Output the [x, y] coordinate of the center of the cell containing the given text.  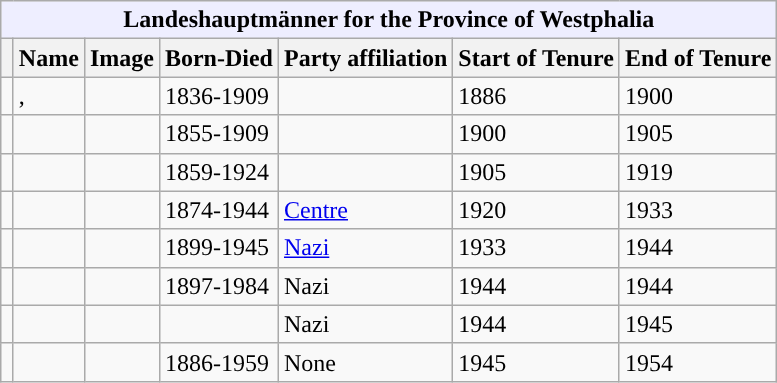
1874-1944 [218, 210]
1859-1924 [218, 172]
1954 [698, 362]
, [48, 96]
Start of Tenure [536, 58]
Name [48, 58]
1855-1909 [218, 134]
1899-1945 [218, 248]
1886-1959 [218, 362]
Landeshauptmänner for the Province of Westphalia [389, 20]
End of Tenure [698, 58]
None [365, 362]
1897-1984 [218, 286]
Centre [365, 210]
Born-Died [218, 58]
1920 [536, 210]
Party affiliation [365, 58]
1836-1909 [218, 96]
1886 [536, 96]
1919 [698, 172]
Image [122, 58]
